Locate the cell with the specified text and output its [X, Y] center coordinate. 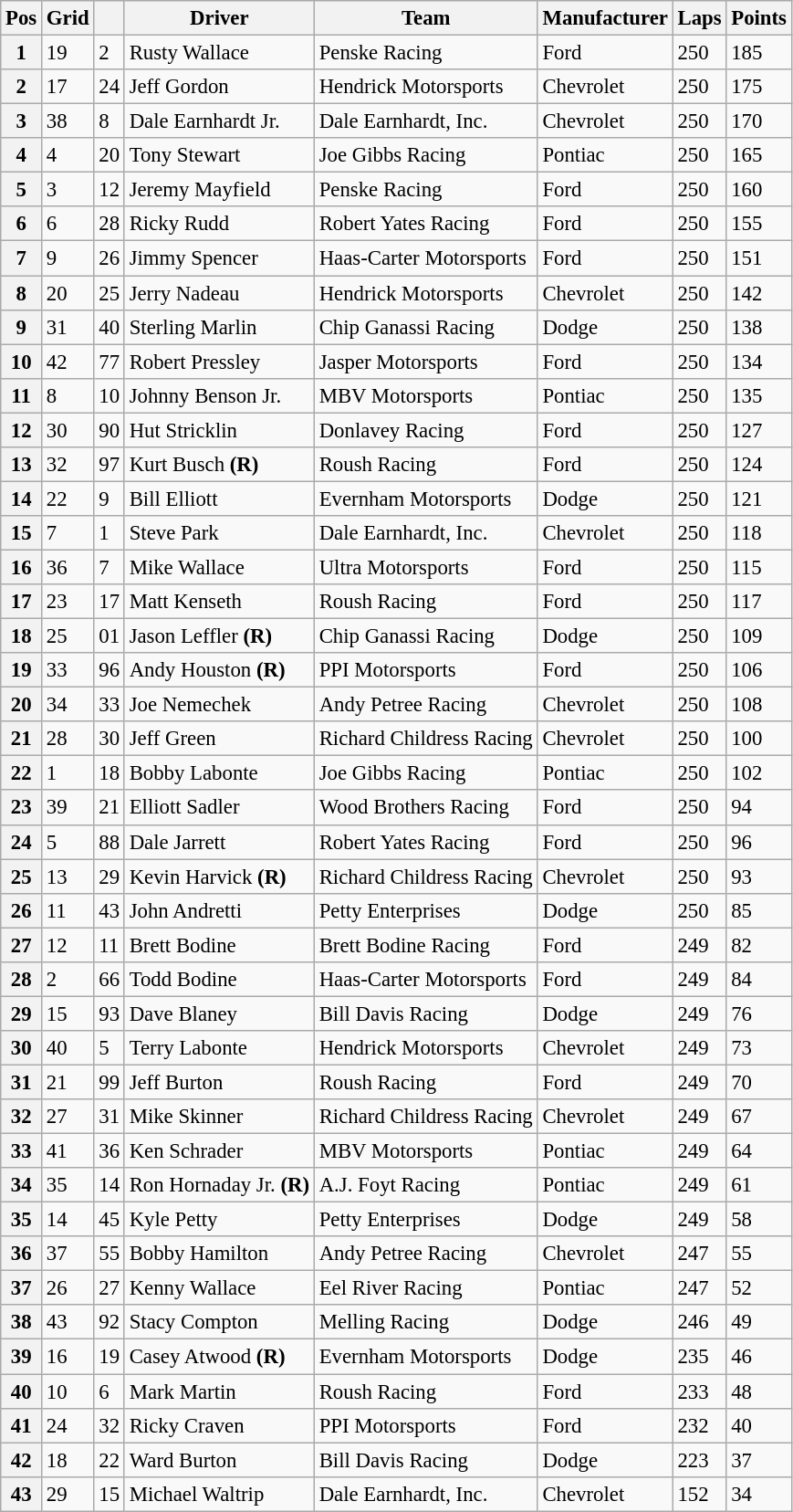
121 [759, 499]
106 [759, 670]
70 [759, 1082]
John Andretti [219, 910]
Team [425, 18]
Casey Atwood (R) [219, 1357]
73 [759, 1048]
Bobby Hamilton [219, 1254]
88 [110, 842]
Driver [219, 18]
Jeff Green [219, 739]
170 [759, 121]
Wood Brothers Racing [425, 808]
135 [759, 395]
246 [699, 1323]
109 [759, 636]
A.J. Foyt Racing [425, 1185]
185 [759, 53]
Points [759, 18]
Stacy Compton [219, 1323]
Donlavey Racing [425, 430]
Andy Houston (R) [219, 670]
Bobby Labonte [219, 773]
76 [759, 1013]
Johnny Benson Jr. [219, 395]
232 [699, 1425]
Elliott Sadler [219, 808]
Sterling Marlin [219, 327]
108 [759, 705]
235 [699, 1357]
160 [759, 190]
Robert Pressley [219, 362]
Jason Leffler (R) [219, 636]
85 [759, 910]
Bill Elliott [219, 499]
49 [759, 1323]
Michael Waltrip [219, 1494]
Dale Earnhardt Jr. [219, 121]
Brett Bodine [219, 945]
Jeremy Mayfield [219, 190]
Ultra Motorsports [425, 567]
Matt Kenseth [219, 602]
Mike Wallace [219, 567]
46 [759, 1357]
Dale Jarrett [219, 842]
Dave Blaney [219, 1013]
Ron Hornaday Jr. (R) [219, 1185]
45 [110, 1220]
117 [759, 602]
Jasper Motorsports [425, 362]
152 [699, 1494]
151 [759, 258]
92 [110, 1323]
Rusty Wallace [219, 53]
Eel River Racing [425, 1288]
134 [759, 362]
58 [759, 1220]
138 [759, 327]
100 [759, 739]
Mike Skinner [219, 1117]
Grid [68, 18]
Manufacturer [605, 18]
Laps [699, 18]
94 [759, 808]
Terry Labonte [219, 1048]
90 [110, 430]
84 [759, 980]
Joe Nemechek [219, 705]
118 [759, 533]
127 [759, 430]
01 [110, 636]
Ricky Craven [219, 1425]
Ken Schrader [219, 1151]
Melling Racing [425, 1323]
Kurt Busch (R) [219, 465]
52 [759, 1288]
64 [759, 1151]
48 [759, 1391]
Ricky Rudd [219, 224]
61 [759, 1185]
66 [110, 980]
124 [759, 465]
Hut Stricklin [219, 430]
99 [110, 1082]
155 [759, 224]
165 [759, 155]
Todd Bodine [219, 980]
97 [110, 465]
Tony Stewart [219, 155]
Ward Burton [219, 1460]
Jimmy Spencer [219, 258]
Pos [22, 18]
77 [110, 362]
Steve Park [219, 533]
82 [759, 945]
175 [759, 87]
Kevin Harvick (R) [219, 877]
Brett Bodine Racing [425, 945]
223 [699, 1460]
Mark Martin [219, 1391]
102 [759, 773]
Jerry Nadeau [219, 293]
Jeff Gordon [219, 87]
142 [759, 293]
233 [699, 1391]
Jeff Burton [219, 1082]
67 [759, 1117]
Kyle Petty [219, 1220]
115 [759, 567]
Kenny Wallace [219, 1288]
